From the cell containing the given text, extract its center point as (x, y) coordinate. 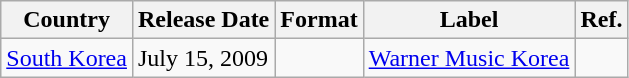
Release Date (203, 20)
South Korea (67, 58)
Ref. (602, 20)
Format (319, 20)
Country (67, 20)
Label (469, 20)
Warner Music Korea (469, 58)
July 15, 2009 (203, 58)
